From the cell containing the given text, extract its center point as (X, Y) coordinate. 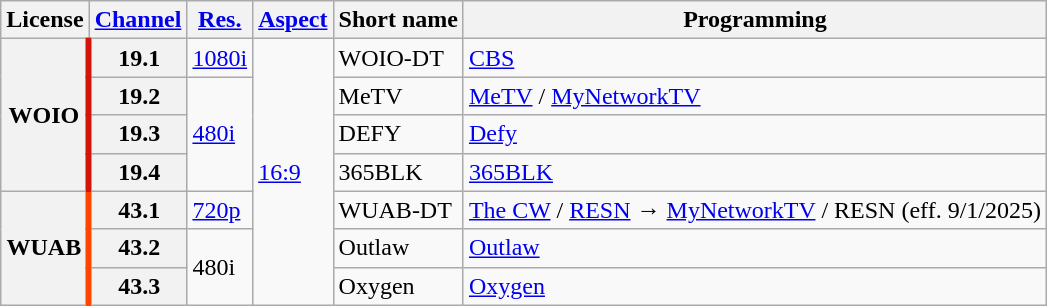
CBS (754, 58)
Aspect (293, 20)
720p (220, 210)
43.1 (138, 210)
Channel (138, 20)
19.2 (138, 96)
The CW / RESN → MyNetworkTV / RESN (eff. 9/1/2025) (754, 210)
19.1 (138, 58)
License (45, 20)
WOIO (45, 115)
WUAB (45, 248)
Short name (398, 20)
Defy (754, 134)
WOIO-DT (398, 58)
WUAB-DT (398, 210)
Res. (220, 20)
MeTV (398, 96)
19.4 (138, 172)
43.2 (138, 248)
DEFY (398, 134)
MeTV / MyNetworkTV (754, 96)
43.3 (138, 286)
Programming (754, 20)
16:9 (293, 172)
1080i (220, 58)
19.3 (138, 134)
